Find where the given text appears and provide that cell's center as [X, Y] coordinate. 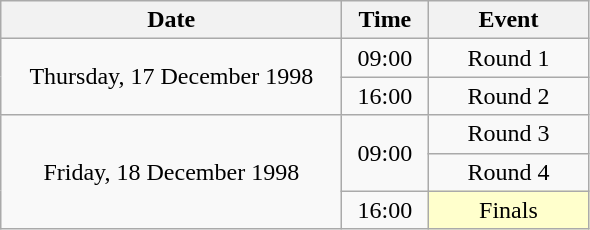
Date [172, 20]
Thursday, 17 December 1998 [172, 77]
Round 4 [508, 172]
Event [508, 20]
Time [385, 20]
Round 3 [508, 134]
Round 2 [508, 96]
Friday, 18 December 1998 [172, 172]
Round 1 [508, 58]
Finals [508, 210]
